Return (x, y) of the center of cell containing provided text 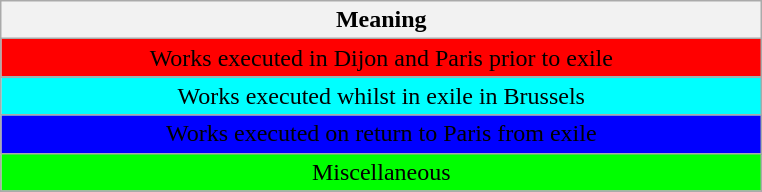
Meaning (382, 20)
Miscellaneous (382, 172)
Works executed in Dijon and Paris prior to exile (382, 58)
Works executed whilst in exile in Brussels (382, 96)
Works executed on return to Paris from exile (382, 134)
